Scan for the cell matching the given text and deliver its [x, y] coordinate at center. 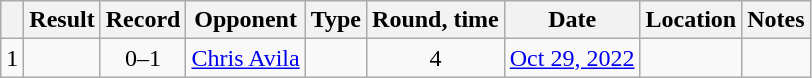
0–1 [143, 58]
Date [572, 20]
Location [691, 20]
Notes [776, 20]
Oct 29, 2022 [572, 58]
Result [62, 20]
Opponent [246, 20]
Chris Avila [246, 58]
Round, time [436, 20]
4 [436, 58]
1 [12, 58]
Record [143, 20]
Type [336, 20]
